Pinpoint the cell where the given text exists, returning its (x, y) midpoint coordinate. 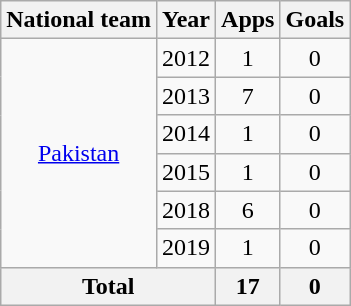
2019 (186, 248)
2014 (186, 134)
2015 (186, 172)
2018 (186, 210)
6 (248, 210)
Pakistan (79, 153)
17 (248, 286)
Year (186, 20)
2012 (186, 58)
7 (248, 96)
Total (108, 286)
National team (79, 20)
Apps (248, 20)
Goals (315, 20)
2013 (186, 96)
